Capture the cell that displays the provided text and extract its [X, Y] central coordinate. 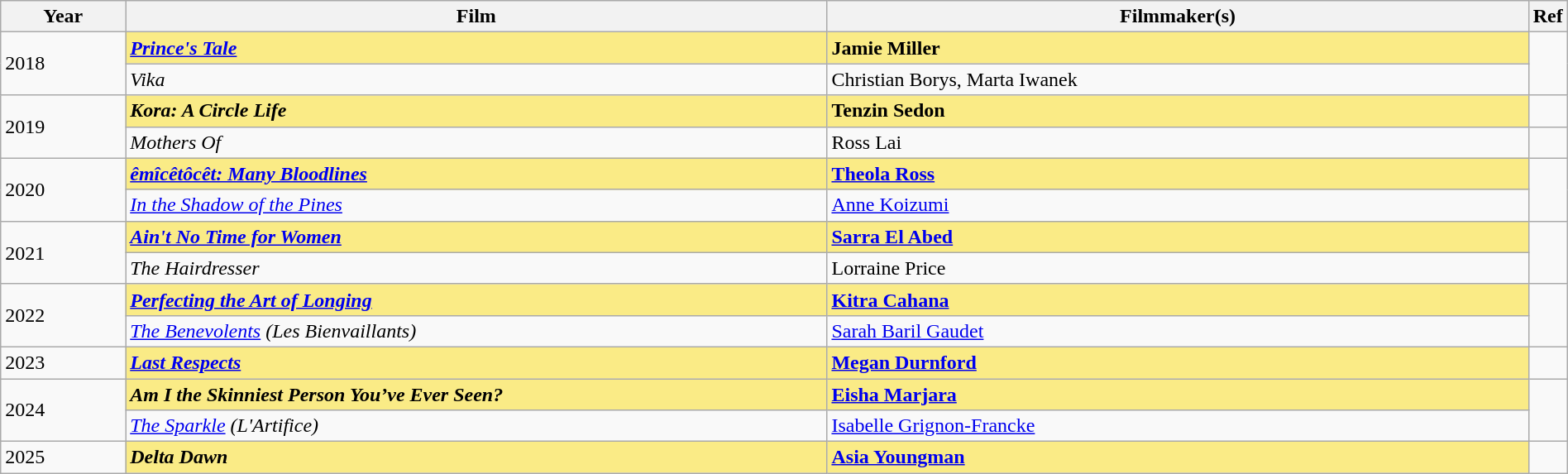
Ross Lai [1178, 142]
Asia Youngman [1178, 457]
Theola Ross [1178, 174]
Film [476, 17]
In the Shadow of the Pines [476, 205]
2021 [63, 252]
The Benevolents (Les Bienvaillants) [476, 331]
2024 [63, 410]
2025 [63, 457]
Lorraine Price [1178, 268]
Tenzin Sedon [1178, 111]
Mothers Of [476, 142]
The Sparkle (L'Artifice) [476, 426]
Eisha Marjara [1178, 395]
Year [63, 17]
Last Respects [476, 362]
2019 [63, 127]
Isabelle Grignon-Francke [1178, 426]
êmîcêtôcêt: Many Bloodlines [476, 174]
Kitra Cahana [1178, 299]
Kora: A Circle Life [476, 111]
2023 [63, 362]
2020 [63, 189]
2018 [63, 64]
Ref [1548, 17]
Filmmaker(s) [1178, 17]
2022 [63, 315]
Ain't No Time for Women [476, 237]
Sarra El Abed [1178, 237]
Am I the Skinniest Person You’ve Ever Seen? [476, 395]
Prince's Tale [476, 48]
Vika [476, 79]
Anne Koizumi [1178, 205]
Sarah Baril Gaudet [1178, 331]
Perfecting the Art of Longing [476, 299]
The Hairdresser [476, 268]
Christian Borys, Marta Iwanek [1178, 79]
Megan Durnford [1178, 362]
Jamie Miller [1178, 48]
Delta Dawn [476, 457]
